Capture the cell that displays the provided text and extract its (X, Y) central coordinate. 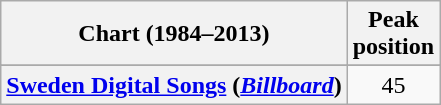
Sweden Digital Songs (Billboard) (174, 85)
Peakposition (393, 34)
45 (393, 85)
Chart (1984–2013) (174, 34)
